Determine the (x, y) coordinate at the center of the cell enclosing the given text.  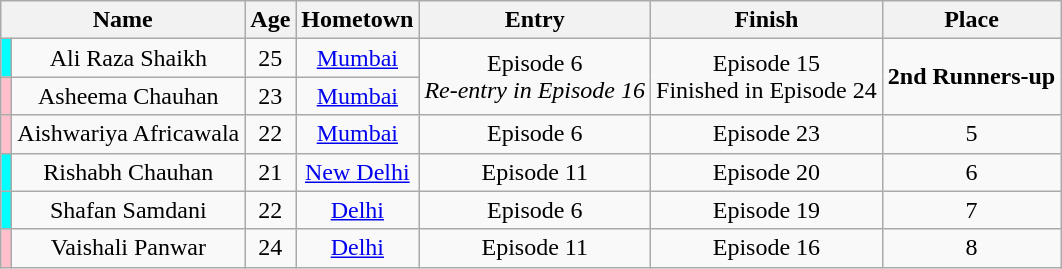
5 (971, 134)
Vaishali Panwar (128, 248)
Shafan Samdani (128, 210)
8 (971, 248)
Rishabh Chauhan (128, 172)
Episode 15Finished in Episode 24 (767, 77)
Episode 16 (767, 248)
Episode 23 (767, 134)
7 (971, 210)
Episode 6Re-entry in Episode 16 (535, 77)
Hometown (358, 20)
Name (123, 20)
2nd Runners-up (971, 77)
Entry (535, 20)
24 (270, 248)
23 (270, 96)
New Delhi (358, 172)
21 (270, 172)
Age (270, 20)
Episode 20 (767, 172)
Asheema Chauhan (128, 96)
25 (270, 58)
Finish (767, 20)
Place (971, 20)
6 (971, 172)
Episode 19 (767, 210)
Aishwariya Africawala (128, 134)
Ali Raza Shaikh (128, 58)
